Scan for the cell matching the given text and deliver its [x, y] coordinate at center. 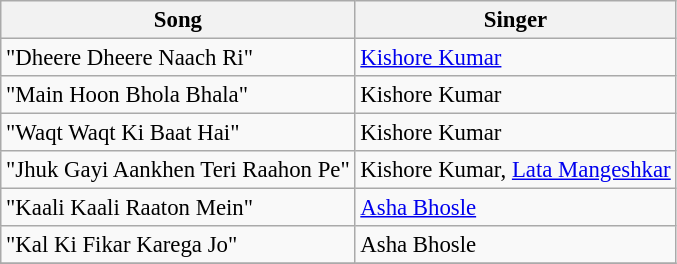
Kishore Kumar, Lata Mangeshkar [516, 170]
Singer [516, 20]
"Main Hoon Bhola Bhala" [178, 95]
"Waqt Waqt Ki Baat Hai" [178, 133]
"Kaali Kaali Raaton Mein" [178, 208]
"Dheere Dheere Naach Ri" [178, 58]
"Jhuk Gayi Aankhen Teri Raahon Pe" [178, 170]
"Kal Ki Fikar Karega Jo" [178, 245]
Song [178, 20]
